Determine the (X, Y) coordinate at the center of the cell enclosing the given text.  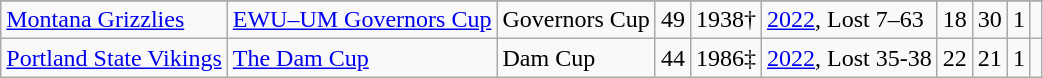
EWU–UM Governors Cup (362, 20)
30 (990, 20)
2022, Lost 35-38 (849, 58)
44 (672, 58)
18 (954, 20)
2022, Lost 7–63 (849, 20)
49 (672, 20)
Portland State Vikings (114, 58)
Montana Grizzlies (114, 20)
21 (990, 58)
1938† (726, 20)
Governors Cup (576, 20)
Dam Cup (576, 58)
22 (954, 58)
1986‡ (726, 58)
The Dam Cup (362, 58)
